Extract the [x, y] coordinate from the center of the cell holding the provided text.  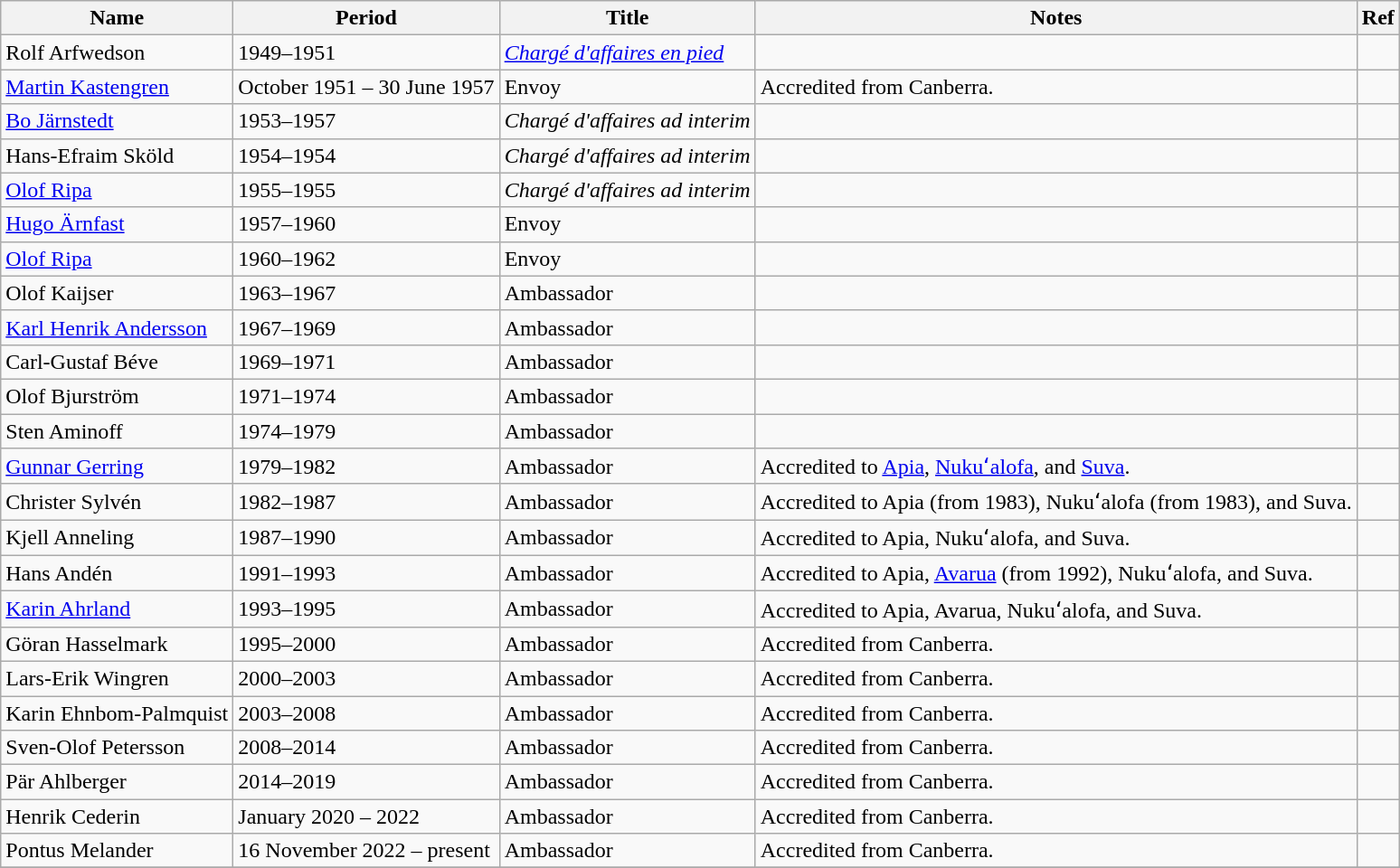
1954–1954 [366, 156]
1969–1971 [366, 362]
Period [366, 18]
1963–1967 [366, 293]
Lars-Erik Wingren [118, 678]
1979–1982 [366, 467]
Rolf Arfwedson [118, 52]
1982–1987 [366, 502]
1971–1974 [366, 396]
1953–1957 [366, 121]
1974–1979 [366, 431]
1949–1951 [366, 52]
Accredited to Apia (from 1983), Nukuʻalofa (from 1983), and Suva. [1056, 502]
Göran Hasselmark [118, 644]
1955–1955 [366, 190]
Sven-Olof Petersson [118, 748]
Sten Aminoff [118, 431]
Hans-Efraim Sköld [118, 156]
2003–2008 [366, 713]
Kjell Anneling [118, 538]
January 2020 – 2022 [366, 816]
2000–2003 [366, 678]
October 1951 – 30 June 1957 [366, 87]
1993–1995 [366, 609]
1995–2000 [366, 644]
Title [628, 18]
2014–2019 [366, 782]
Henrik Cederin [118, 816]
1991–1993 [366, 573]
Karin Ehnbom-Palmquist [118, 713]
Ref [1378, 18]
2008–2014 [366, 748]
1960–1962 [366, 259]
1957–1960 [366, 224]
Name [118, 18]
Pontus Melander [118, 851]
16 November 2022 – present [366, 851]
Christer Sylvén [118, 502]
1967–1969 [366, 327]
Karin Ahrland [118, 609]
Pär Ahlberger [118, 782]
Gunnar Gerring [118, 467]
Accredited to Apia, Avarua (from 1992), Nukuʻalofa, and Suva. [1056, 573]
1987–1990 [366, 538]
Notes [1056, 18]
Carl-Gustaf Béve [118, 362]
Martin Kastengren [118, 87]
Karl Henrik Andersson [118, 327]
Hans Andén [118, 573]
Bo Järnstedt [118, 121]
Hugo Ärnfast [118, 224]
Olof Kaijser [118, 293]
Accredited to Apia, Avarua, Nukuʻalofa, and Suva. [1056, 609]
Chargé d'affaires en pied [628, 52]
Olof Bjurström [118, 396]
